Determine the (x, y) coordinate at the center of the cell enclosing the given text.  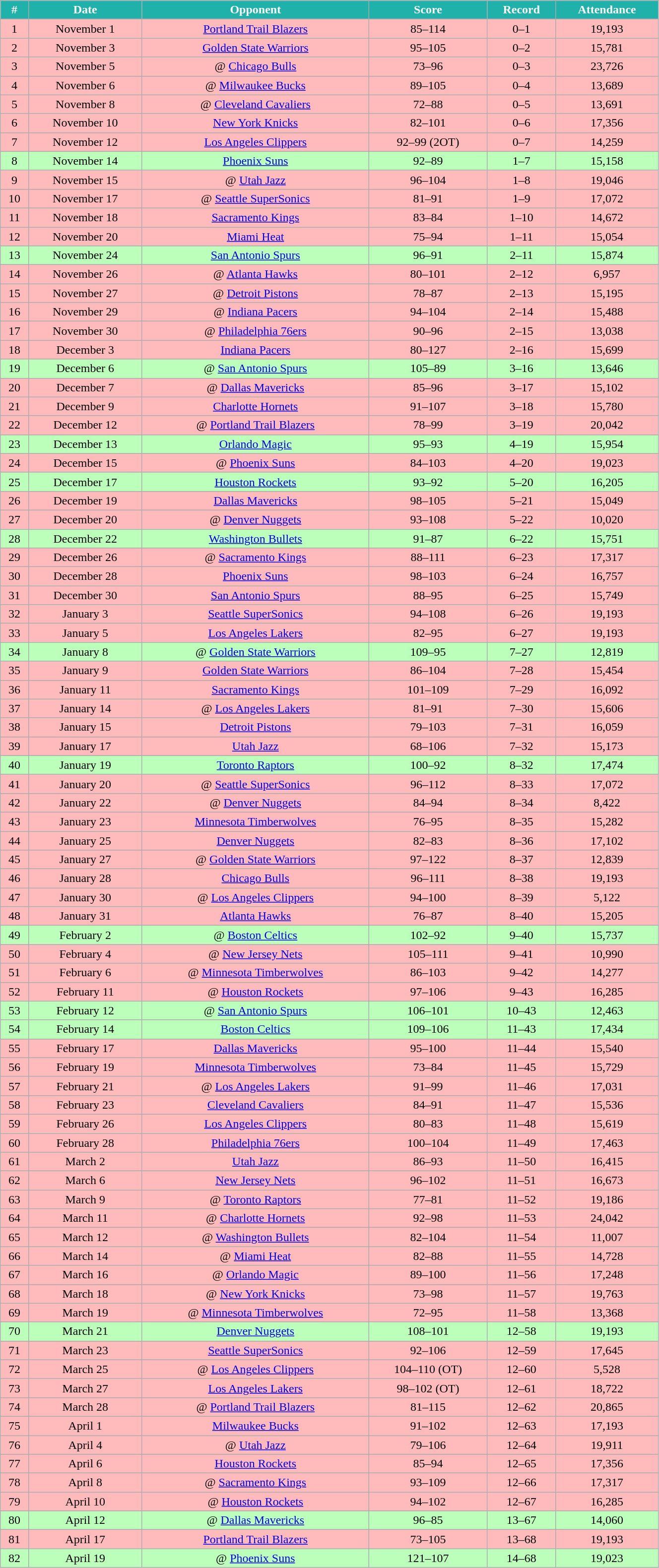
108–101 (428, 1331)
12,463 (607, 1010)
15,737 (607, 935)
3–17 (522, 387)
82–101 (428, 123)
6–27 (522, 633)
59 (14, 1124)
49 (14, 935)
73 (14, 1388)
23,726 (607, 66)
January 17 (85, 746)
2–11 (522, 255)
March 21 (85, 1331)
19,046 (607, 180)
4 (14, 85)
32 (14, 614)
12–67 (522, 1502)
80 (14, 1520)
January 27 (85, 860)
53 (14, 1010)
8 (14, 161)
7–27 (522, 652)
11–48 (522, 1124)
14,259 (607, 142)
November 10 (85, 123)
19 (14, 369)
106–101 (428, 1010)
101–109 (428, 690)
76–95 (428, 821)
88–95 (428, 595)
68–106 (428, 746)
94–102 (428, 1502)
29 (14, 558)
8–38 (522, 878)
April 19 (85, 1558)
16,205 (607, 482)
11–56 (522, 1275)
0–2 (522, 48)
13–68 (522, 1539)
37 (14, 708)
82–95 (428, 633)
0–3 (522, 66)
November 24 (85, 255)
44 (14, 841)
7–32 (522, 746)
64 (14, 1218)
3–19 (522, 425)
16,415 (607, 1162)
54 (14, 1029)
12–65 (522, 1464)
April 17 (85, 1539)
65 (14, 1237)
57 (14, 1086)
January 31 (85, 916)
15,751 (607, 538)
11–44 (522, 1048)
April 4 (85, 1445)
January 8 (85, 652)
81–115 (428, 1407)
19,763 (607, 1294)
15,454 (607, 671)
109–106 (428, 1029)
34 (14, 652)
15,536 (607, 1105)
November 14 (85, 161)
15,282 (607, 821)
15,874 (607, 255)
93–109 (428, 1483)
@ Atlanta Hawks (255, 274)
14 (14, 274)
7 (14, 142)
8–37 (522, 860)
78–99 (428, 425)
December 9 (85, 406)
March 19 (85, 1313)
4–20 (522, 463)
0–7 (522, 142)
March 11 (85, 1218)
105–89 (428, 369)
10,020 (607, 519)
@ Chicago Bulls (255, 66)
15,158 (607, 161)
April 8 (85, 1483)
26 (14, 501)
15,054 (607, 237)
November 18 (85, 217)
10 (14, 198)
March 18 (85, 1294)
11–58 (522, 1313)
38 (14, 727)
86–93 (428, 1162)
Miami Heat (255, 237)
@ Charlotte Hornets (255, 1218)
11–55 (522, 1256)
91–107 (428, 406)
7–28 (522, 671)
7–31 (522, 727)
92–106 (428, 1350)
15,488 (607, 312)
3 (14, 66)
94–108 (428, 614)
New Jersey Nets (255, 1181)
6–25 (522, 595)
85–114 (428, 29)
6–22 (522, 538)
Atlanta Hawks (255, 916)
47 (14, 897)
February 21 (85, 1086)
13,368 (607, 1313)
March 2 (85, 1162)
Philadelphia 76ers (255, 1142)
11–50 (522, 1162)
January 15 (85, 727)
@ Philadelphia 76ers (255, 331)
66 (14, 1256)
72 (14, 1369)
8–35 (522, 821)
96–111 (428, 878)
14,277 (607, 973)
104–110 (OT) (428, 1369)
@ Boston Celtics (255, 935)
91–102 (428, 1426)
20 (14, 387)
15,749 (607, 595)
December 19 (85, 501)
69 (14, 1313)
0–1 (522, 29)
11–43 (522, 1029)
11–45 (522, 1067)
39 (14, 746)
1–7 (522, 161)
85–96 (428, 387)
March 6 (85, 1181)
13 (14, 255)
15,102 (607, 387)
November 3 (85, 48)
96–85 (428, 1520)
77–81 (428, 1199)
9–43 (522, 992)
83–84 (428, 217)
13,646 (607, 369)
8,422 (607, 803)
18,722 (607, 1388)
December 30 (85, 595)
2–13 (522, 293)
March 23 (85, 1350)
63 (14, 1199)
November 17 (85, 198)
76 (14, 1445)
@ Washington Bullets (255, 1237)
15,954 (607, 444)
December 20 (85, 519)
13,691 (607, 104)
March 14 (85, 1256)
2–16 (522, 350)
91–87 (428, 538)
74 (14, 1407)
April 10 (85, 1502)
60 (14, 1142)
@ Milwaukee Bucks (255, 85)
15,729 (607, 1067)
Score (428, 10)
72–88 (428, 104)
6,957 (607, 274)
13,038 (607, 331)
25 (14, 482)
79 (14, 1502)
12–59 (522, 1350)
22 (14, 425)
9 (14, 180)
17,193 (607, 1426)
Orlando Magic (255, 444)
1–11 (522, 237)
67 (14, 1275)
November 12 (85, 142)
40 (14, 765)
81 (14, 1539)
Boston Celtics (255, 1029)
41 (14, 784)
@ New York Knicks (255, 1294)
11–52 (522, 1199)
15,606 (607, 708)
@ Detroit Pistons (255, 293)
December 13 (85, 444)
March 25 (85, 1369)
9–40 (522, 935)
24,042 (607, 1218)
82–104 (428, 1237)
10,990 (607, 954)
3–18 (522, 406)
17,463 (607, 1142)
@ Indiana Pacers (255, 312)
December 15 (85, 463)
12–61 (522, 1388)
15,780 (607, 406)
72–95 (428, 1313)
46 (14, 878)
91–99 (428, 1086)
17,102 (607, 841)
December 6 (85, 369)
78–87 (428, 293)
68 (14, 1294)
52 (14, 992)
15,781 (607, 48)
73–105 (428, 1539)
Toronto Raptors (255, 765)
15,619 (607, 1124)
80–127 (428, 350)
March 28 (85, 1407)
December 26 (85, 558)
December 7 (85, 387)
14–68 (522, 1558)
98–105 (428, 501)
71 (14, 1350)
15 (14, 293)
Record (522, 10)
8–36 (522, 841)
55 (14, 1048)
19,186 (607, 1199)
6–26 (522, 614)
February 12 (85, 1010)
12,839 (607, 860)
5–20 (522, 482)
11,007 (607, 1237)
12,819 (607, 652)
February 14 (85, 1029)
45 (14, 860)
97–122 (428, 860)
Chicago Bulls (255, 878)
95–93 (428, 444)
12–63 (522, 1426)
3–16 (522, 369)
92–98 (428, 1218)
98–102 (OT) (428, 1388)
96–104 (428, 180)
December 22 (85, 538)
February 28 (85, 1142)
94–104 (428, 312)
January 28 (85, 878)
94–100 (428, 897)
16,757 (607, 576)
14,060 (607, 1520)
8–33 (522, 784)
8–39 (522, 897)
15,195 (607, 293)
0–5 (522, 104)
15,173 (607, 746)
30 (14, 576)
November 1 (85, 29)
16 (14, 312)
88–111 (428, 558)
11–47 (522, 1105)
4–19 (522, 444)
12 (14, 237)
8–32 (522, 765)
11–51 (522, 1181)
102–92 (428, 935)
73–96 (428, 66)
12–64 (522, 1445)
121–107 (428, 1558)
November 5 (85, 66)
February 19 (85, 1067)
17 (14, 331)
21 (14, 406)
14,672 (607, 217)
New York Knicks (255, 123)
2–15 (522, 331)
82 (14, 1558)
@ Miami Heat (255, 1256)
11–57 (522, 1294)
Attendance (607, 10)
86–103 (428, 973)
November 27 (85, 293)
@ Toronto Raptors (255, 1199)
December 28 (85, 576)
Indiana Pacers (255, 350)
11–54 (522, 1237)
51 (14, 973)
# (14, 10)
6–24 (522, 576)
15,049 (607, 501)
12–66 (522, 1483)
35 (14, 671)
11–46 (522, 1086)
42 (14, 803)
16,059 (607, 727)
November 29 (85, 312)
89–100 (428, 1275)
6–23 (522, 558)
Date (85, 10)
Detroit Pistons (255, 727)
95–100 (428, 1048)
15,205 (607, 916)
100–92 (428, 765)
80–101 (428, 274)
84–91 (428, 1105)
79–103 (428, 727)
96–102 (428, 1181)
November 6 (85, 85)
@ Orlando Magic (255, 1275)
84–103 (428, 463)
January 11 (85, 690)
5,122 (607, 897)
73–98 (428, 1294)
5–22 (522, 519)
76–87 (428, 916)
January 30 (85, 897)
2 (14, 48)
February 11 (85, 992)
96–91 (428, 255)
February 6 (85, 973)
March 16 (85, 1275)
93–92 (428, 482)
13–67 (522, 1520)
10–43 (522, 1010)
79–106 (428, 1445)
75 (14, 1426)
5 (14, 104)
33 (14, 633)
2–12 (522, 274)
1 (14, 29)
2–14 (522, 312)
89–105 (428, 85)
January 22 (85, 803)
92–99 (2OT) (428, 142)
November 26 (85, 274)
5–21 (522, 501)
@ Cleveland Cavaliers (255, 104)
98–103 (428, 576)
15,699 (607, 350)
7–29 (522, 690)
62 (14, 1181)
9–41 (522, 954)
November 20 (85, 237)
Charlotte Hornets (255, 406)
November 8 (85, 104)
Cleveland Cavaliers (255, 1105)
109–95 (428, 652)
82–83 (428, 841)
20,865 (607, 1407)
27 (14, 519)
April 6 (85, 1464)
January 19 (85, 765)
19,911 (607, 1445)
17,031 (607, 1086)
56 (14, 1067)
11 (14, 217)
61 (14, 1162)
1–9 (522, 198)
58 (14, 1105)
March 12 (85, 1237)
24 (14, 463)
Washington Bullets (255, 538)
17,474 (607, 765)
Opponent (255, 10)
January 14 (85, 708)
0–4 (522, 85)
75–94 (428, 237)
17,434 (607, 1029)
16,673 (607, 1181)
February 4 (85, 954)
0–6 (522, 123)
January 25 (85, 841)
8–40 (522, 916)
1–8 (522, 180)
@ New Jersey Nets (255, 954)
March 9 (85, 1199)
43 (14, 821)
6 (14, 123)
11–53 (522, 1218)
97–106 (428, 992)
15,540 (607, 1048)
January 9 (85, 671)
20,042 (607, 425)
January 23 (85, 821)
February 26 (85, 1124)
77 (14, 1464)
95–105 (428, 48)
November 30 (85, 331)
December 17 (85, 482)
17,248 (607, 1275)
Milwaukee Bucks (255, 1426)
96–112 (428, 784)
16,092 (607, 690)
70 (14, 1331)
7–30 (522, 708)
January 20 (85, 784)
November 15 (85, 180)
March 27 (85, 1388)
84–94 (428, 803)
12–60 (522, 1369)
5,528 (607, 1369)
78 (14, 1483)
85–94 (428, 1464)
17,645 (607, 1350)
82–88 (428, 1256)
28 (14, 538)
April 1 (85, 1426)
92–89 (428, 161)
100–104 (428, 1142)
12–58 (522, 1331)
January 5 (85, 633)
February 23 (85, 1105)
12–62 (522, 1407)
11–49 (522, 1142)
April 12 (85, 1520)
December 12 (85, 425)
8–34 (522, 803)
14,728 (607, 1256)
9–42 (522, 973)
36 (14, 690)
31 (14, 595)
December 3 (85, 350)
93–108 (428, 519)
48 (14, 916)
1–10 (522, 217)
January 3 (85, 614)
February 2 (85, 935)
13,689 (607, 85)
February 17 (85, 1048)
23 (14, 444)
80–83 (428, 1124)
105–111 (428, 954)
86–104 (428, 671)
90–96 (428, 331)
50 (14, 954)
18 (14, 350)
73–84 (428, 1067)
